Capture the cell that displays the provided text and extract its [x, y] central coordinate. 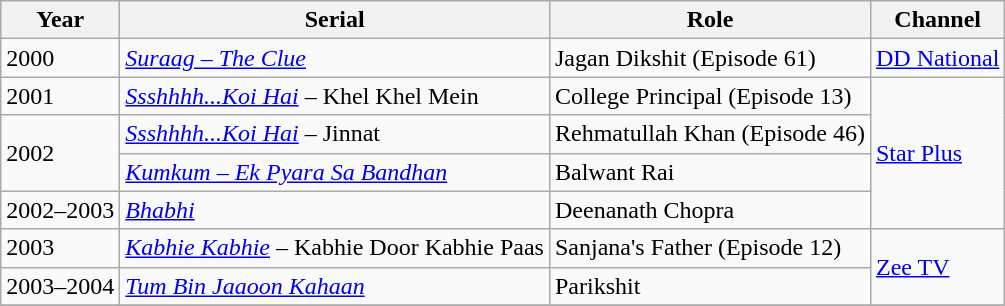
Sanjana's Father (Episode 12) [710, 248]
Zee TV [937, 267]
Serial [335, 20]
2003 [60, 248]
Star Plus [937, 153]
Jagan Dikshit (Episode 61) [710, 58]
2002–2003 [60, 210]
2003–2004 [60, 286]
2001 [60, 96]
Role [710, 20]
Kabhie Kabhie – Kabhie Door Kabhie Paas [335, 248]
Parikshit [710, 286]
Channel [937, 20]
2002 [60, 153]
Year [60, 20]
Ssshhhh...Koi Hai – Khel Khel Mein [335, 96]
Tum Bin Jaaoon Kahaan [335, 286]
Kumkum – Ek Pyara Sa Bandhan [335, 172]
Ssshhhh...Koi Hai – Jinnat [335, 134]
2000 [60, 58]
Balwant Rai [710, 172]
Suraag – The Clue [335, 58]
Deenanath Chopra [710, 210]
Bhabhi [335, 210]
Rehmatullah Khan (Episode 46) [710, 134]
College Principal (Episode 13) [710, 96]
DD National [937, 58]
